Identify which cell holds the provided text, then report its [x, y] central coordinate. 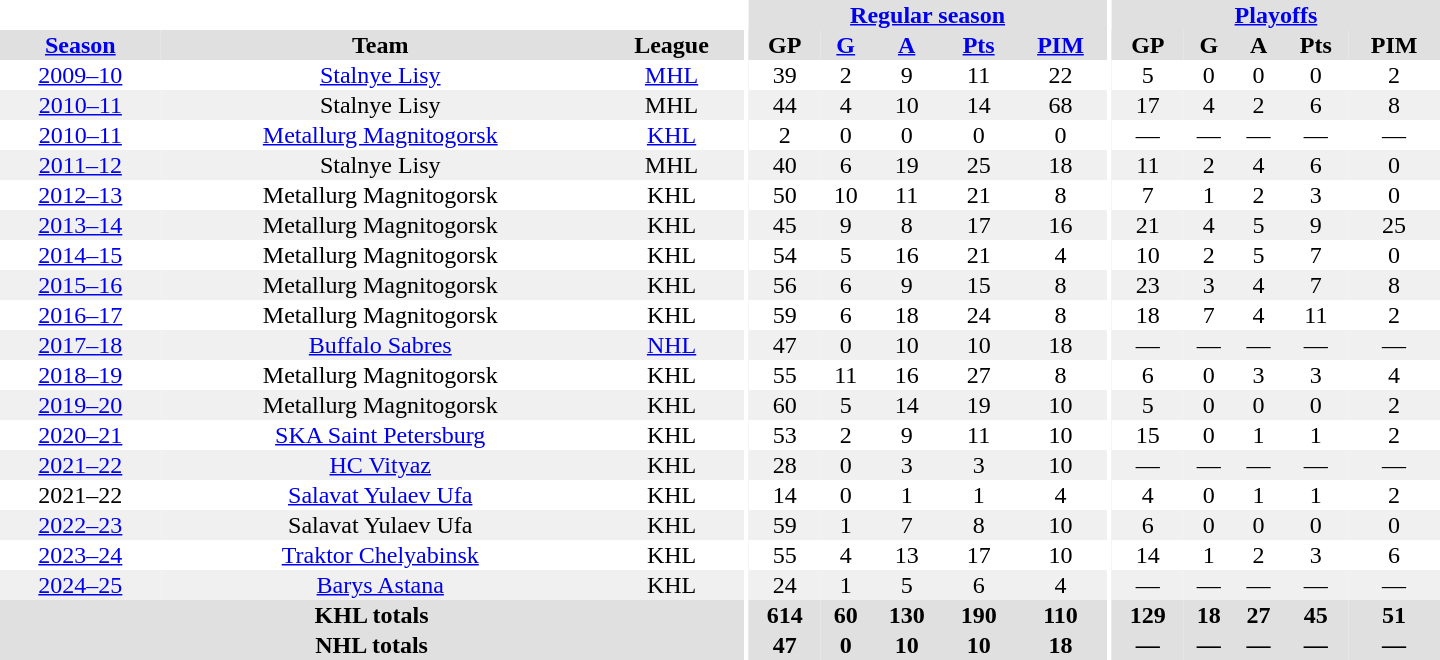
2013–14 [80, 225]
51 [1394, 615]
2023–24 [80, 555]
NHL [672, 345]
2011–12 [80, 165]
23 [1148, 285]
22 [1061, 75]
2024–25 [80, 585]
2022–23 [80, 525]
Playoffs [1276, 15]
54 [785, 255]
129 [1148, 615]
2012–13 [80, 195]
2020–21 [80, 435]
39 [785, 75]
2017–18 [80, 345]
13 [907, 555]
Traktor Chelyabinsk [380, 555]
Barys Astana [380, 585]
NHL totals [372, 645]
SKA Saint Petersburg [380, 435]
110 [1061, 615]
League [672, 45]
40 [785, 165]
Season [80, 45]
Team [380, 45]
Regular season [928, 15]
2016–17 [80, 315]
Buffalo Sabres [380, 345]
130 [907, 615]
HC Vityaz [380, 465]
28 [785, 465]
190 [979, 615]
68 [1061, 105]
614 [785, 615]
2015–16 [80, 285]
2018–19 [80, 375]
53 [785, 435]
50 [785, 195]
2009–10 [80, 75]
2014–15 [80, 255]
56 [785, 285]
KHL totals [372, 615]
44 [785, 105]
2019–20 [80, 405]
